Return the [X, Y] coordinate for the center point of the cell that contains the specified text.  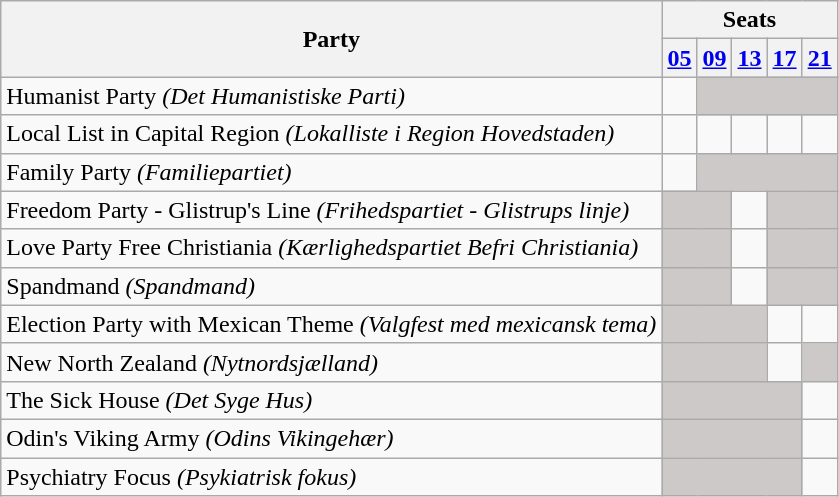
Freedom Party - Glistrup's Line (Frihedspartiet - Glistrups linje) [332, 210]
Humanist Party (Det Humanistiske Parti) [332, 96]
Family Party (Familiepartiet) [332, 172]
Spandmand (Spandmand) [332, 286]
21 [820, 58]
Seats [750, 20]
New North Zealand (Nytnordsjælland) [332, 362]
Election Party with Mexican Theme (Valgfest med mexicansk tema) [332, 324]
Odin's Viking Army (Odins Vikingehær) [332, 438]
Love Party Free Christiania (Kærlighedspartiet Befri Christiania) [332, 248]
Psychiatry Focus (Psykiatrisk fokus) [332, 477]
17 [784, 58]
Party [332, 39]
05 [680, 58]
The Sick House (Det Syge Hus) [332, 400]
Local List in Capital Region (Lokalliste i Region Hovedstaden) [332, 134]
13 [750, 58]
09 [714, 58]
